Return (X, Y) of the center of cell containing provided text 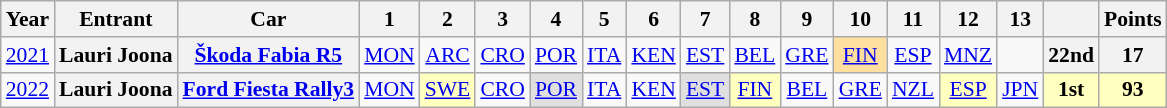
7 (706, 19)
Year (28, 19)
2021 (28, 55)
22nd (1071, 55)
13 (1020, 19)
9 (806, 19)
NZL (913, 90)
Ford Fiesta Rally3 (269, 90)
1 (390, 19)
MNZ (968, 55)
Entrant (116, 19)
3 (502, 19)
17 (1133, 55)
2022 (28, 90)
1st (1071, 90)
6 (653, 19)
Points (1133, 19)
10 (860, 19)
8 (754, 19)
2 (448, 19)
Škoda Fabia R5 (269, 55)
Car (269, 19)
12 (968, 19)
SWE (448, 90)
JPN (1020, 90)
11 (913, 19)
4 (556, 19)
ARC (448, 55)
93 (1133, 90)
5 (604, 19)
